Output the [x, y] coordinate of the center of the cell containing the given text.  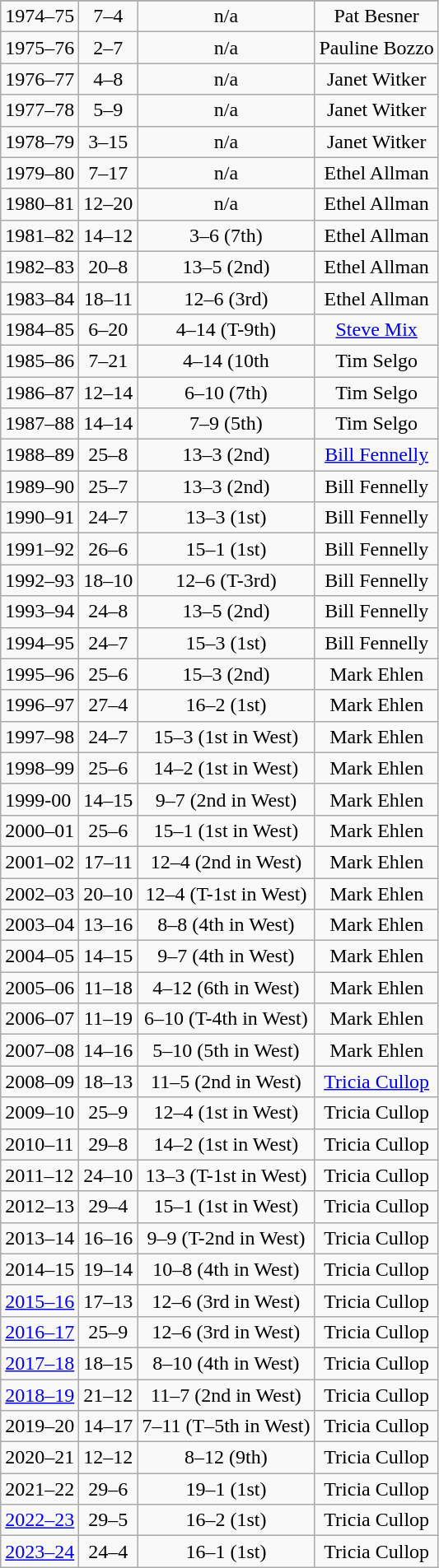
12–4 (T-1st in West) [226, 893]
1991–92 [40, 549]
5–9 [109, 110]
4–8 [109, 79]
14–17 [109, 1426]
2–7 [109, 48]
1994–95 [40, 643]
7–4 [109, 16]
29–4 [109, 1207]
1980–81 [40, 204]
12–6 (T-3rd) [226, 580]
1984–85 [40, 329]
2012–13 [40, 1207]
17–13 [109, 1300]
9–7 (4th in West) [226, 956]
2022–23 [40, 1520]
1977–78 [40, 110]
6–10 (7th) [226, 393]
11–7 (2nd in West) [226, 1395]
2014–15 [40, 1269]
7–9 (5th) [226, 424]
11–19 [109, 1019]
6–10 (T-4th in West) [226, 1019]
1987–88 [40, 424]
13–3 (T-1st in West) [226, 1175]
1998–99 [40, 768]
14–16 [109, 1050]
Steve Mix [376, 329]
25–8 [109, 455]
11–18 [109, 988]
13–3 (1st) [226, 518]
1995–96 [40, 674]
8–8 (4th in West) [226, 925]
15–3 (1st in West) [226, 737]
17–11 [109, 862]
26–6 [109, 549]
7–17 [109, 173]
1990–91 [40, 518]
2010–11 [40, 1144]
1974–75 [40, 16]
12–4 (2nd in West) [226, 862]
14–14 [109, 424]
12–4 (1st in West) [226, 1113]
3–15 [109, 142]
2005–06 [40, 988]
29–8 [109, 1144]
1976–77 [40, 79]
19–14 [109, 1269]
2011–12 [40, 1175]
1986–87 [40, 393]
2003–04 [40, 925]
6–20 [109, 329]
2004–05 [40, 956]
2016–17 [40, 1332]
2023–24 [40, 1552]
1999-00 [40, 799]
20–8 [109, 267]
3–6 (7th) [226, 235]
19–1 (1st) [226, 1489]
8–12 (9th) [226, 1458]
2013–14 [40, 1238]
Pat Besner [376, 16]
4–12 (6th in West) [226, 988]
25–7 [109, 486]
7–21 [109, 361]
15–3 (1st) [226, 643]
1981–82 [40, 235]
4–14 (T-9th) [226, 329]
1988–89 [40, 455]
2002–03 [40, 893]
4–14 (10th [226, 361]
2008–09 [40, 1082]
2018–19 [40, 1395]
2000–01 [40, 831]
9–9 (T-2nd in West) [226, 1238]
1993–94 [40, 612]
1997–98 [40, 737]
8–10 (4th in West) [226, 1363]
2020–21 [40, 1458]
2015–16 [40, 1300]
9–7 (2nd in West) [226, 799]
2019–20 [40, 1426]
1985–86 [40, 361]
2017–18 [40, 1363]
24–4 [109, 1552]
1982–83 [40, 267]
12–6 (3rd) [226, 298]
18–11 [109, 298]
29–5 [109, 1520]
1979–80 [40, 173]
27–4 [109, 705]
20–10 [109, 893]
12–20 [109, 204]
5–10 (5th in West) [226, 1050]
12–12 [109, 1458]
2007–08 [40, 1050]
1992–93 [40, 580]
12–14 [109, 393]
2021–22 [40, 1489]
18–10 [109, 580]
24–8 [109, 612]
21–12 [109, 1395]
16–1 (1st) [226, 1552]
2009–10 [40, 1113]
1978–79 [40, 142]
2001–02 [40, 862]
11–5 (2nd in West) [226, 1082]
10–8 (4th in West) [226, 1269]
29–6 [109, 1489]
7–11 (T–5th in West) [226, 1426]
18–15 [109, 1363]
13–16 [109, 925]
15–1 (1st) [226, 549]
1983–84 [40, 298]
16–16 [109, 1238]
15–3 (2nd) [226, 674]
1996–97 [40, 705]
1989–90 [40, 486]
Pauline Bozzo [376, 48]
2006–07 [40, 1019]
18–13 [109, 1082]
14–12 [109, 235]
1975–76 [40, 48]
24–10 [109, 1175]
